Find where the given text appears and provide that cell's center as (X, Y) coordinate. 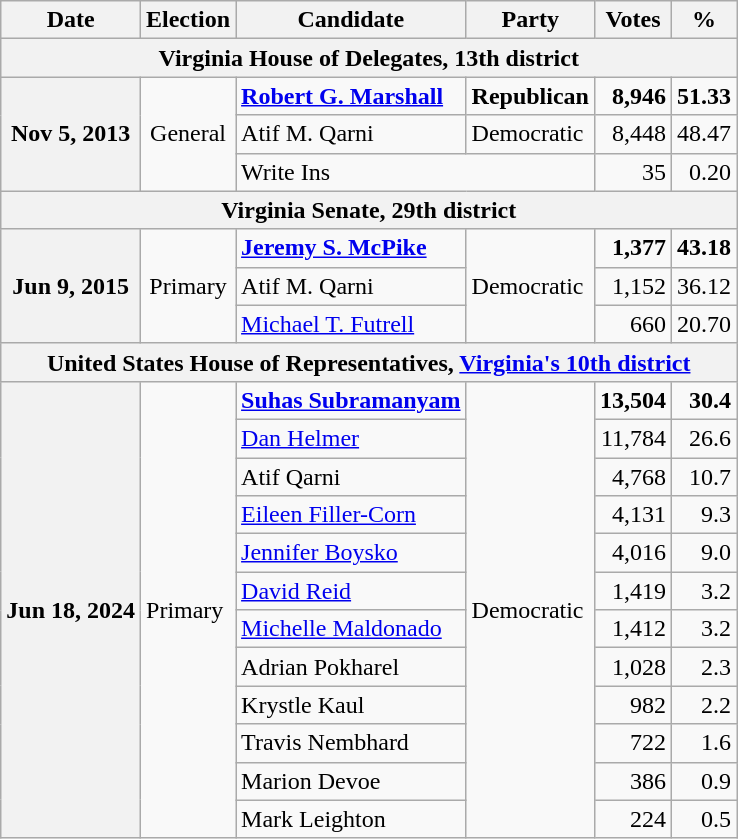
9.0 (704, 553)
Republican (530, 96)
Votes (632, 20)
Jun 9, 2015 (71, 286)
1.6 (704, 743)
United States House of Representatives, Virginia's 10th district (369, 362)
Eileen Filler-Corn (351, 515)
2.2 (704, 705)
Adrian Pokharel (351, 667)
Robert G. Marshall (351, 96)
4,768 (632, 477)
Krystle Kaul (351, 705)
General (188, 134)
Mark Leighton (351, 819)
722 (632, 743)
11,784 (632, 438)
David Reid (351, 591)
2.3 (704, 667)
0.5 (704, 819)
Jennifer Boysko (351, 553)
8,448 (632, 134)
1,377 (632, 248)
Suhas Subramanyam (351, 400)
8,946 (632, 96)
Write Ins (416, 172)
Election (188, 20)
30.4 (704, 400)
51.33 (704, 96)
Dan Helmer (351, 438)
Michael T. Futrell (351, 324)
10.7 (704, 477)
0.20 (704, 172)
1,028 (632, 667)
43.18 (704, 248)
26.6 (704, 438)
36.12 (704, 286)
Jun 18, 2024 (71, 610)
982 (632, 705)
660 (632, 324)
Virginia Senate, 29th district (369, 210)
Virginia House of Delegates, 13th district (369, 58)
Candidate (351, 20)
9.3 (704, 515)
13,504 (632, 400)
% (704, 20)
Atif Qarni (351, 477)
1,412 (632, 629)
Date (71, 20)
0.9 (704, 781)
1,152 (632, 286)
Travis Nembhard (351, 743)
4,016 (632, 553)
35 (632, 172)
Michelle Maldonado (351, 629)
224 (632, 819)
48.47 (704, 134)
20.70 (704, 324)
1,419 (632, 591)
4,131 (632, 515)
Jeremy S. McPike (351, 248)
386 (632, 781)
Nov 5, 2013 (71, 134)
Marion Devoe (351, 781)
Party (530, 20)
